Determine the (x, y) coordinate at the center of the cell enclosing the given text.  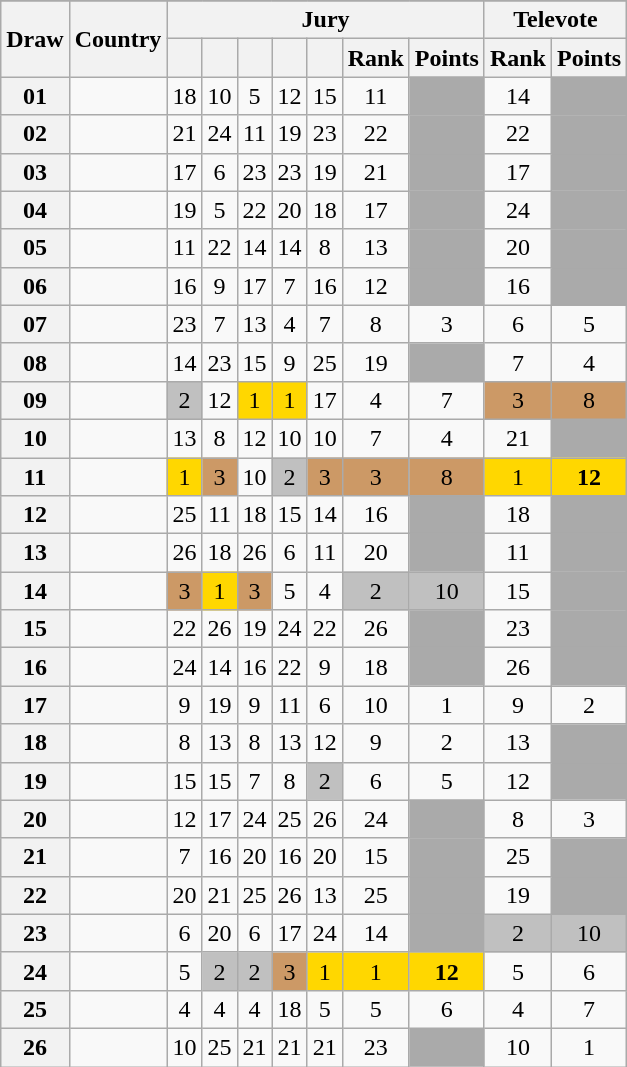
Country (118, 39)
06 (35, 286)
03 (35, 172)
Draw (35, 39)
Jury (326, 20)
07 (35, 324)
04 (35, 210)
05 (35, 248)
09 (35, 400)
08 (35, 362)
Televote (555, 20)
01 (35, 96)
02 (35, 134)
